Identify which cell holds the provided text, then report its [x, y] central coordinate. 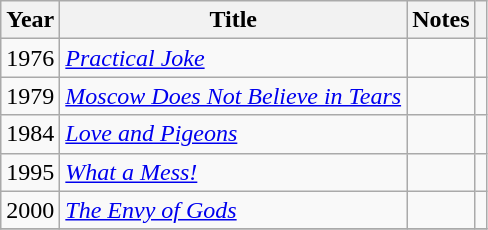
Moscow Does Not Believe in Tears [234, 96]
1995 [30, 172]
1984 [30, 134]
Notes [441, 20]
What a Mess! [234, 172]
Practical Joke [234, 58]
Love and Pigeons [234, 134]
Title [234, 20]
1979 [30, 96]
The Envy of Gods [234, 210]
1976 [30, 58]
2000 [30, 210]
Year [30, 20]
